Return the [X, Y] coordinate for the center point of the cell that contains the specified text.  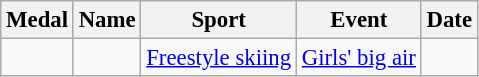
Freestyle skiing [219, 58]
Medal [38, 20]
Date [449, 20]
Event [358, 20]
Girls' big air [358, 58]
Name [107, 20]
Sport [219, 20]
